Capture the cell that displays the provided text and extract its (X, Y) central coordinate. 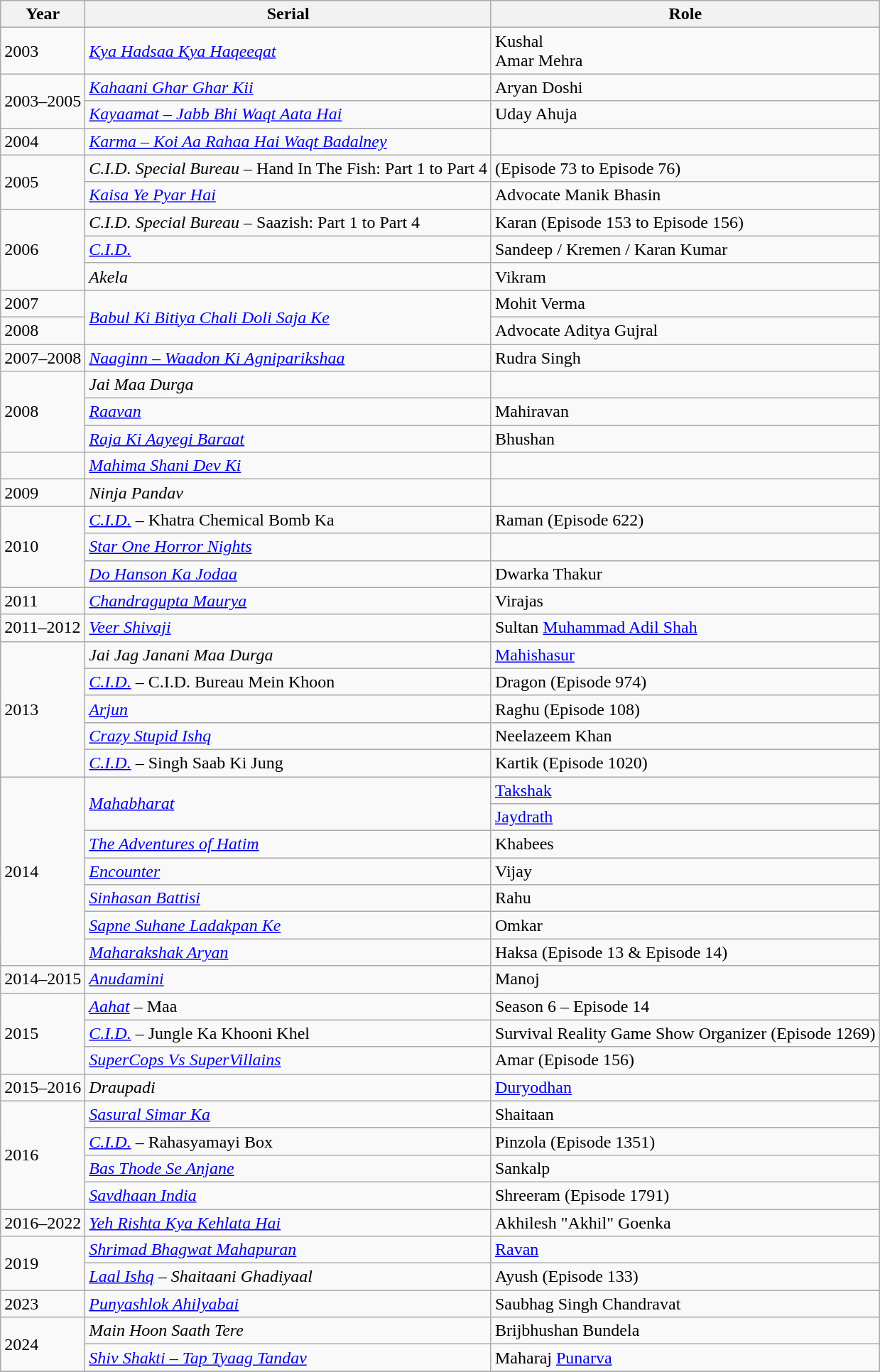
Mahiravan (685, 412)
Aryan Doshi (685, 87)
Survival Reality Game Show Organizer (Episode 1269) (685, 1033)
Mahabharat (288, 804)
Jai Maa Durga (288, 385)
2006 (43, 249)
C.I.D. Special Bureau – Saazish: Part 1 to Part 4 (288, 222)
Arjun (288, 709)
Kayaamat – Jabb Bhi Waqt Aata Hai (288, 114)
Aahat – Maa (288, 1006)
Raghu (Episode 108) (685, 709)
2015–2016 (43, 1087)
2013 (43, 709)
Maharakshak Aryan (288, 952)
2015 (43, 1033)
2023 (43, 1304)
Bhushan (685, 439)
C.I.D. – Rahasyamayi Box (288, 1141)
Savdhaan India (288, 1195)
Shrimad Bhagwat Mahapuran (288, 1250)
Kya Hadsaa Kya Haqeeqat (288, 51)
Season 6 – Episode 14 (685, 1006)
Karan (Episode 153 to Episode 156) (685, 222)
Bas Thode Se Anjane (288, 1168)
Akhilesh "Akhil" Goenka (685, 1222)
Akela (288, 276)
Kartik (Episode 1020) (685, 763)
Neelazeem Khan (685, 736)
Raavan (288, 412)
C.I.D. – Khatra Chemical Bomb Ka (288, 520)
Omkar (685, 925)
C.I.D. – Jungle Ka Khooni Khel (288, 1033)
Shiv Shakti – Tap Tyaag Tandav (288, 1358)
Sankalp (685, 1168)
Kushal Amar Mehra (685, 51)
Veer Shivaji (288, 628)
Ravan (685, 1250)
Saubhag Singh Chandravat (685, 1304)
Babul Ki Bitiya Chali Doli Saja Ke (288, 317)
Main Hoon Saath Tere (288, 1331)
Advocate Aditya Gujral (685, 330)
Dragon (Episode 974) (685, 682)
(Episode 73 to Episode 76) (685, 168)
2011–2012 (43, 628)
Dwarka Thakur (685, 574)
Sinhasan Battisi (288, 898)
Draupadi (288, 1087)
Shaitaan (685, 1114)
Jai Jag Janani Maa Durga (288, 655)
Raman (Episode 622) (685, 520)
SuperCops Vs SuperVillains (288, 1060)
Kahaani Ghar Ghar Kii (288, 87)
Ayush (Episode 133) (685, 1277)
2016–2022 (43, 1222)
Sultan Muhammad Adil Shah (685, 628)
Haksa (Episode 13 & Episode 14) (685, 952)
Encounter (288, 871)
2011 (43, 601)
Crazy Stupid Ishq (288, 736)
C.I.D. – Singh Saab Ki Jung (288, 763)
Virajas (685, 601)
Punyashlok Ahilyabai (288, 1304)
2007 (43, 303)
Jaydrath (685, 817)
C.I.D. Special Bureau – Hand In The Fish: Part 1 to Part 4 (288, 168)
2007–2008 (43, 357)
Year (43, 14)
Naaginn – Waadon Ki Agniparikshaa (288, 357)
Laal Ishq – Shaitaani Ghadiyaal (288, 1277)
Star One Horror Nights (288, 547)
C.I.D. (288, 249)
Yeh Rishta Kya Kehlata Hai (288, 1222)
C.I.D. – C.I.D. Bureau Mein Khoon (288, 682)
Vikram (685, 276)
Raja Ki Aayegi Baraat (288, 439)
Serial (288, 14)
Kaisa Ye Pyar Hai (288, 195)
2005 (43, 182)
2019 (43, 1263)
Anudamini (288, 979)
Rudra Singh (685, 357)
Khabees (685, 844)
Role (685, 14)
Mahima Shani Dev Ki (288, 466)
Do Hanson Ka Jodaa (288, 574)
Sapne Suhane Ladakpan Ke (288, 925)
Sandeep / Kremen / Karan Kumar (685, 249)
Maharaj Punarva (685, 1358)
The Adventures of Hatim (288, 844)
2014–2015 (43, 979)
Vijay (685, 871)
Ninja Pandav (288, 493)
Shreeram (Episode 1791) (685, 1195)
Sasural Simar Ka (288, 1114)
2003 (43, 51)
2024 (43, 1344)
Uday Ahuja (685, 114)
Duryodhan (685, 1087)
Manoj (685, 979)
2003–2005 (43, 101)
Karma – Koi Aa Rahaa Hai Waqt Badalney (288, 141)
Takshak (685, 790)
Brijbhushan Bundela (685, 1331)
Mahishasur (685, 655)
Advocate Manik Bhasin (685, 195)
2014 (43, 871)
2016 (43, 1155)
Rahu (685, 898)
2010 (43, 547)
Amar (Episode 156) (685, 1060)
2009 (43, 493)
Pinzola (Episode 1351) (685, 1141)
Mohit Verma (685, 303)
Chandragupta Maurya (288, 601)
2004 (43, 141)
